Output the [X, Y] coordinate of the center of the cell containing the given text.  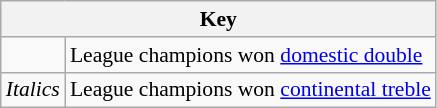
Italics [33, 90]
League champions won domestic double [250, 55]
Key [218, 19]
League champions won continental treble [250, 90]
